Search for the cell housing the specified text and yield its (x, y) center coordinate. 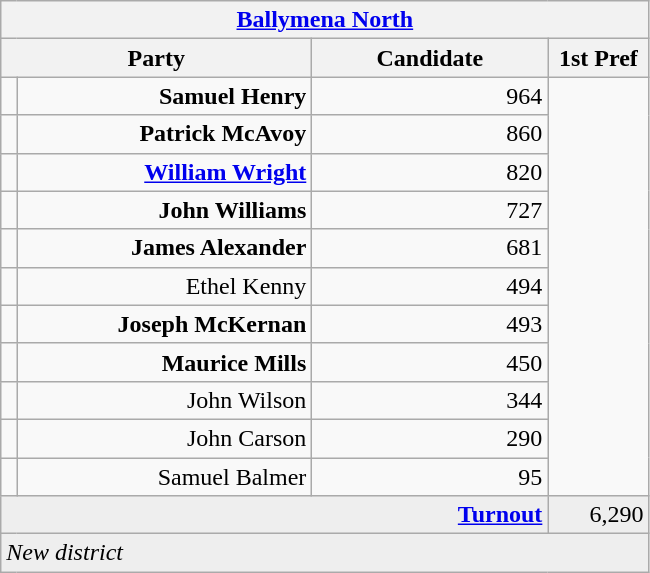
95 (430, 477)
James Alexander (164, 248)
John Williams (164, 210)
New district (325, 553)
John Wilson (164, 400)
William Wright (164, 172)
860 (430, 134)
John Carson (164, 438)
494 (430, 286)
964 (430, 96)
6,290 (598, 515)
Party (156, 58)
727 (430, 210)
1st Pref (598, 58)
Ballymena North (325, 20)
Turnout (274, 515)
493 (430, 324)
290 (430, 438)
Samuel Balmer (164, 477)
Samuel Henry (164, 96)
Patrick McAvoy (164, 134)
681 (430, 248)
Maurice Mills (164, 362)
Candidate (430, 58)
344 (430, 400)
Ethel Kenny (164, 286)
820 (430, 172)
450 (430, 362)
Joseph McKernan (164, 324)
